Identify which cell holds the provided text, then report its [X, Y] central coordinate. 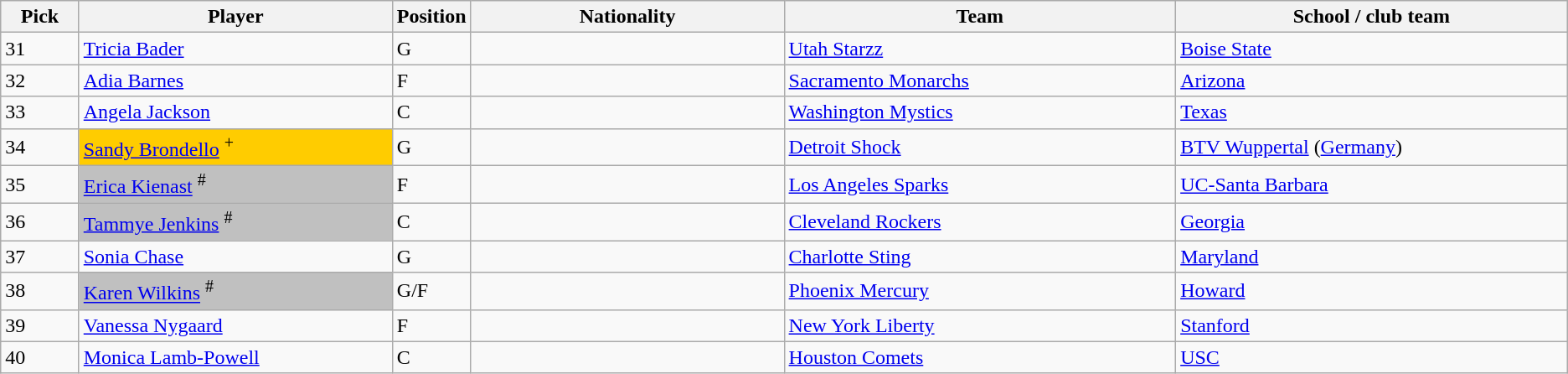
32 [40, 81]
School / club team [1372, 17]
Pick [40, 17]
Vanessa Nygaard [235, 325]
Erica Kienast # [235, 184]
Player [235, 17]
36 [40, 221]
USC [1372, 357]
Team [980, 17]
Sandy Brondello + [235, 148]
Tammye Jenkins # [235, 221]
Arizona [1372, 81]
Texas [1372, 112]
40 [40, 357]
Stanford [1372, 325]
Charlotte Sting [980, 257]
Howard [1372, 292]
BTV Wuppertal (Germany) [1372, 148]
Nationality [627, 17]
Cleveland Rockers [980, 221]
New York Liberty [980, 325]
35 [40, 184]
Position [431, 17]
Adia Barnes [235, 81]
38 [40, 292]
34 [40, 148]
Boise State [1372, 49]
UC-Santa Barbara [1372, 184]
Houston Comets [980, 357]
Sacramento Monarchs [980, 81]
Sonia Chase [235, 257]
Georgia [1372, 221]
Karen Wilkins # [235, 292]
Detroit Shock [980, 148]
Angela Jackson [235, 112]
37 [40, 257]
33 [40, 112]
Utah Starzz [980, 49]
39 [40, 325]
G/F [431, 292]
Monica Lamb-Powell [235, 357]
Los Angeles Sparks [980, 184]
Maryland [1372, 257]
Washington Mystics [980, 112]
31 [40, 49]
Phoenix Mercury [980, 292]
Tricia Bader [235, 49]
